Scan for the cell matching the given text and deliver its (X, Y) coordinate at center. 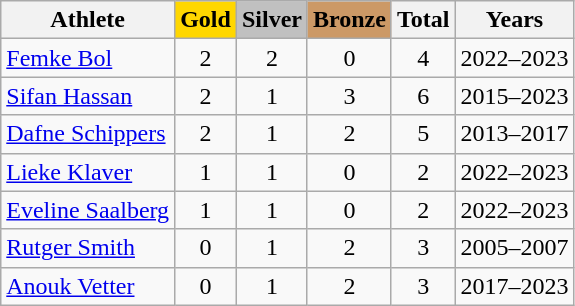
2017–2023 (514, 286)
Rutger Smith (88, 248)
Athlete (88, 20)
Femke Bol (88, 58)
6 (423, 96)
Eveline Saalberg (88, 210)
Bronze (349, 20)
Gold (206, 20)
4 (423, 58)
Total (423, 20)
2013–2017 (514, 134)
2005–2007 (514, 248)
Dafne Schippers (88, 134)
5 (423, 134)
Sifan Hassan (88, 96)
Years (514, 20)
2015–2023 (514, 96)
Anouk Vetter (88, 286)
Silver (272, 20)
Lieke Klaver (88, 172)
